Locate the cell with the specified text and output its [x, y] center coordinate. 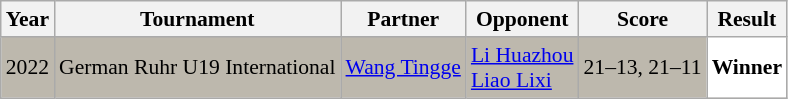
Wang Tingge [404, 68]
Opponent [522, 19]
Result [748, 19]
Tournament [197, 19]
Winner [748, 68]
Year [28, 19]
2022 [28, 68]
Partner [404, 19]
Score [643, 19]
Li Huazhou Liao Lixi [522, 68]
21–13, 21–11 [643, 68]
German Ruhr U19 International [197, 68]
